Detect which cell encompasses the target text, then output its [X, Y] center coordinate. 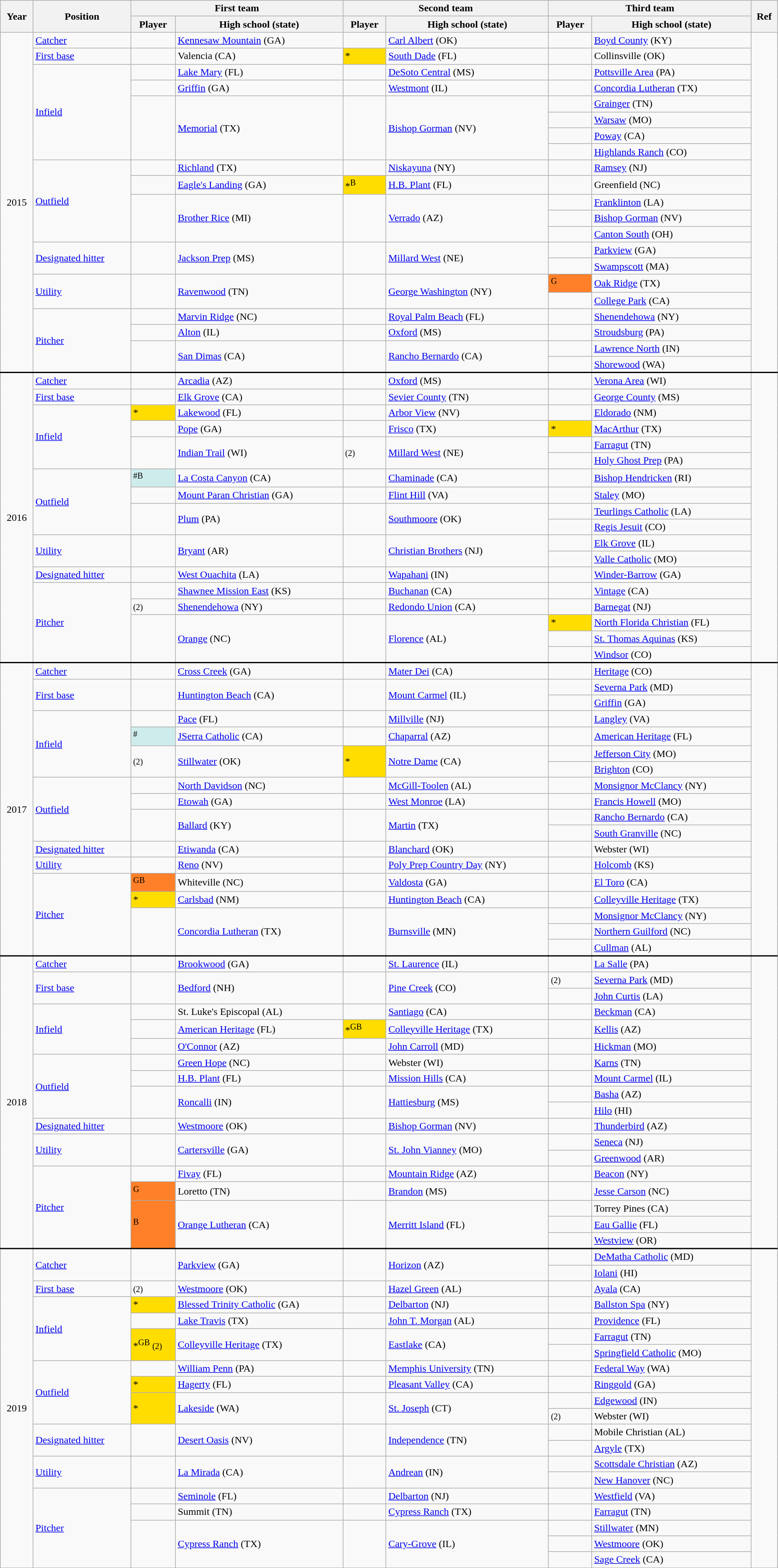
John Carroll (MD) [467, 1046]
Grainger (TN) [671, 104]
Mountain Ridge (AZ) [467, 1174]
Burnsville (MN) [467, 932]
Edgewood (IN) [671, 1401]
Holcomb (KS) [671, 865]
Scottsdale Christian (AZ) [671, 1464]
Hazel Green (AL) [467, 1289]
Etowah (GA) [259, 801]
Ayala (CA) [671, 1289]
Warsaw (MO) [671, 120]
Beacon (NY) [671, 1174]
Andrean (IN) [467, 1472]
William Penn (PA) [259, 1368]
Christian Brothers (NJ) [467, 551]
O'Connor (AZ) [259, 1046]
McGill-Toolen (AL) [467, 785]
Brother Rice (MI) [259, 218]
Richland (TX) [259, 167]
Eldorado (NM) [671, 413]
Poway (CA) [671, 136]
Indian Trail (WI) [259, 453]
Karns (TN) [671, 1062]
Summit (TN) [259, 1512]
2019 [17, 1408]
Greenfield (NC) [671, 185]
Seminole (FL) [259, 1496]
Jefferson City (MO) [671, 754]
Lakeside (WA) [259, 1408]
Oak Ridge (TX) [671, 283]
2017 [17, 809]
Flint Hill (VA) [467, 495]
Francis Howell (MO) [671, 801]
Highlands Ranch (CO) [671, 152]
Bedford (NH) [259, 988]
La Salle (PA) [671, 964]
Roncalli (IN) [259, 1102]
Merritt Island (FL) [467, 1224]
Cary-Grove (IL) [467, 1544]
Hilo (HI) [671, 1110]
Winder-Barrow (GA) [671, 575]
Position [82, 16]
B [153, 1224]
Windsor (CO) [671, 655]
St. Luke's Episcopal (AL) [259, 1012]
Carlsbad (NM) [259, 900]
Green Hope (NC) [259, 1062]
St. John Vianney (MO) [467, 1150]
Martin (TX) [467, 825]
Chaparral (AZ) [467, 736]
Pine Creek (CO) [467, 988]
Ringgold (GA) [671, 1385]
Providence (FL) [671, 1321]
Beckman (CA) [671, 1012]
*GB [364, 1029]
West Ouachita (LA) [259, 575]
Lakewood (FL) [259, 413]
Millville (NJ) [467, 719]
2015 [17, 203]
Desert Oasis (NV) [259, 1440]
Pottsville Area (PA) [671, 72]
Shawnee Mission East (KS) [259, 591]
DeSoto Central (MS) [467, 72]
Seneca (NJ) [671, 1142]
Mission Hills (CA) [467, 1078]
Loretto (TN) [259, 1192]
Westview (OR) [671, 1240]
Florence (AL) [467, 639]
Second team [446, 8]
Stillwater (MN) [671, 1528]
Torrey Pines (CA) [671, 1208]
Reno (NV) [259, 865]
West Monroe (LA) [467, 801]
Sage Creek (CA) [671, 1560]
St. Laurence (IL) [467, 964]
Valle Catholic (MO) [671, 559]
San Dimas (CA) [259, 357]
North Florida Christian (FL) [671, 623]
Vintage (CA) [671, 591]
Royal Palm Beach (FL) [467, 317]
Teurlings Catholic (LA) [671, 511]
Greenwood (AR) [671, 1158]
Hattiesburg (MS) [467, 1102]
St. Joseph (CT) [467, 1408]
Jackson Prep (MS) [259, 258]
Hickman (MO) [671, 1046]
La Mirada (CA) [259, 1472]
*GB (2) [153, 1344]
Canton South (OH) [671, 234]
La Costa Canyon (CA) [259, 478]
George County (MS) [671, 397]
Blanchard (OK) [467, 849]
DeMatha Catholic (MD) [671, 1257]
Eau Gallie (FL) [671, 1224]
2016 [17, 518]
Eastlake (CA) [467, 1344]
Brighton (CO) [671, 770]
Mount Paran Christian (GA) [259, 495]
Cullman (AL) [671, 948]
Verona Area (WI) [671, 381]
Heritage (CO) [671, 671]
Holy Ghost Prep (PA) [671, 461]
Memphis University (TN) [467, 1368]
Southmoore (OK) [467, 519]
Valdosta (GA) [467, 883]
Bishop Hendricken (RI) [671, 478]
Horizon (AZ) [467, 1264]
Elk Grove (IL) [671, 543]
Iolani (HI) [671, 1273]
Ref [764, 16]
Westmont (IL) [467, 88]
Redondo Union (CA) [467, 607]
Independence (TN) [467, 1440]
Kennesaw Mountain (GA) [259, 40]
Cartersville (GA) [259, 1150]
Year [17, 16]
Elk Grove (CA) [259, 397]
Ramsey (NJ) [671, 167]
Shorewood (WA) [671, 364]
Lake Travis (TX) [259, 1321]
Lake Mary (FL) [259, 72]
Notre Dame (CA) [467, 762]
Etiwanda (CA) [259, 849]
Ravenwood (TN) [259, 291]
# [153, 736]
South Granville (NC) [671, 833]
El Toro (CA) [671, 883]
Hagerty (FL) [259, 1385]
Wapahani (IN) [467, 575]
Eagle's Landing (GA) [259, 185]
MacArthur (TX) [671, 429]
John T. Morgan (AL) [467, 1321]
North Davidson (NC) [259, 785]
New Hanover (NC) [671, 1480]
Plum (PA) [259, 519]
#B [153, 478]
Thunderbird (AZ) [671, 1126]
*B [364, 185]
Mobile Christian (AL) [671, 1432]
Ballard (KY) [259, 825]
Ballston Spa (NY) [671, 1305]
George Washington (NY) [467, 291]
Regis Jesuit (CO) [671, 527]
Valencia (CA) [259, 56]
Collinsville (OK) [671, 56]
Langley (VA) [671, 719]
Mater Dei (CA) [467, 671]
Brookwood (GA) [259, 964]
South Dade (FL) [467, 56]
Chaminade (CA) [467, 478]
College Park (CA) [671, 301]
Pleasant Valley (CA) [467, 1385]
Santiago (CA) [467, 1012]
Pope (GA) [259, 429]
Franklinton (LA) [671, 202]
Fivay (FL) [259, 1174]
Poly Prep Country Day (NY) [467, 865]
Blessed Trinity Catholic (GA) [259, 1305]
Barnegat (NJ) [671, 607]
Buchanan (CA) [467, 591]
Springfield Catholic (MO) [671, 1352]
Frisco (TX) [467, 429]
Arbor View (NV) [467, 413]
First team [237, 8]
Arcadia (AZ) [259, 381]
Memorial (TX) [259, 128]
Stillwater (OK) [259, 762]
Orange (NC) [259, 639]
St. Thomas Aquinas (KS) [671, 639]
Swampscott (MA) [671, 266]
Lawrence North (IN) [671, 348]
Verrado (AZ) [467, 218]
Third team [650, 8]
Jesse Carson (NC) [671, 1192]
Orange Lutheran (CA) [259, 1224]
Northern Guilford (NC) [671, 932]
Niskayuna (NY) [467, 167]
Alton (IL) [259, 332]
GB [153, 883]
Carl Albert (OK) [467, 40]
Marvin Ridge (NC) [259, 317]
Stroudsburg (PA) [671, 332]
Sevier County (TN) [467, 397]
2018 [17, 1102]
Federal Way (WA) [671, 1368]
Basha (AZ) [671, 1094]
Argyle (TX) [671, 1448]
JSerra Catholic (CA) [259, 736]
Staley (MO) [671, 495]
Cross Creek (GA) [259, 671]
Whiteville (NC) [259, 883]
Bryant (AR) [259, 551]
Brandon (MS) [467, 1192]
Boyd County (KY) [671, 40]
Westfield (VA) [671, 1496]
Pace (FL) [259, 719]
Kellis (AZ) [671, 1029]
John Curtis (LA) [671, 996]
